Capture the cell that displays the provided text and extract its [X, Y] central coordinate. 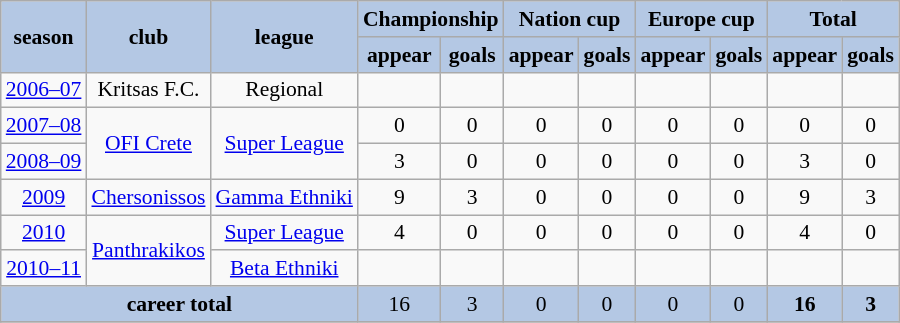
2008–09 [44, 162]
2010–11 [44, 269]
Regional [284, 90]
OFI Crete [148, 144]
Nation cup [570, 19]
league [284, 36]
Kritsas F.C. [148, 90]
Panthrakikos [148, 250]
Total [833, 19]
Gamma Ethniki [284, 197]
season [44, 36]
2007–08 [44, 126]
Chersonissos [148, 197]
2010 [44, 233]
Europe cup [701, 19]
Beta Ethniki [284, 269]
club [148, 36]
2006–07 [44, 90]
Championship [431, 19]
career total [180, 304]
2009 [44, 197]
